Return [x, y] of the center of cell containing provided text 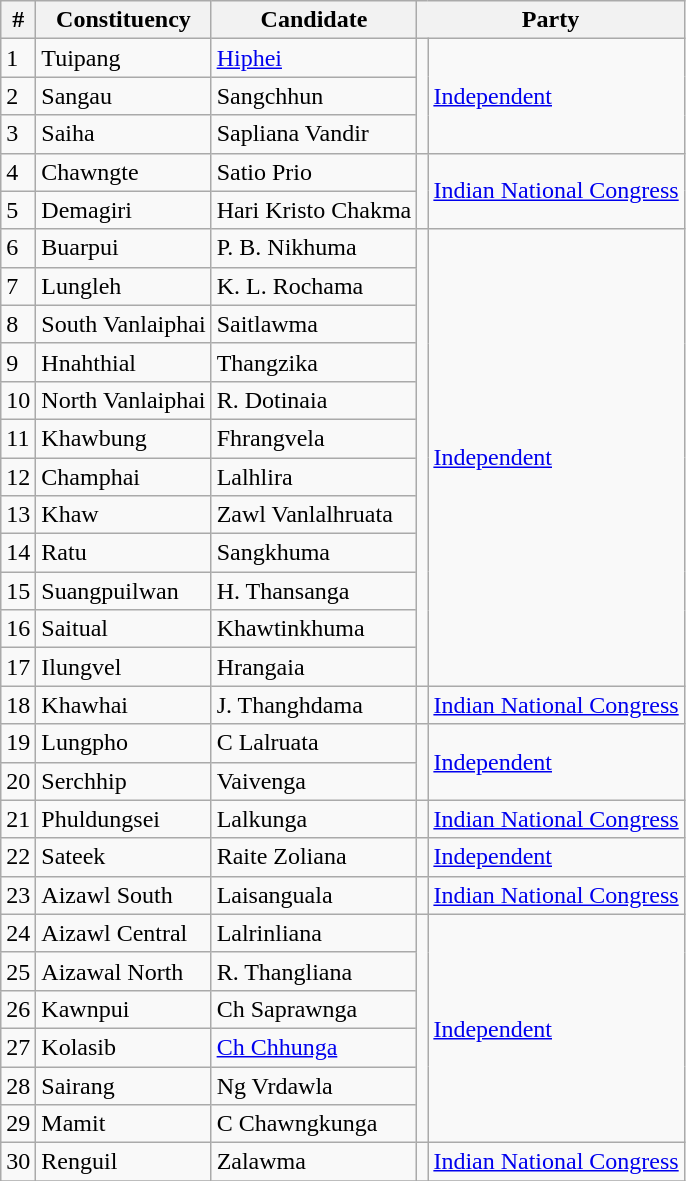
Zawl Vanlalhruata [314, 515]
16 [18, 629]
K. L. Rochama [314, 286]
Sangkhuma [314, 553]
R. Thangliana [314, 971]
Sairang [124, 1085]
Saitual [124, 629]
Lalrinliana [314, 933]
Lalkunga [314, 819]
30 [18, 1162]
Satio Prio [314, 172]
Hiphei [314, 58]
Serchhip [124, 781]
J. Thanghdama [314, 705]
Sangau [124, 96]
19 [18, 743]
R. Dotinaia [314, 400]
10 [18, 400]
1 [18, 58]
Khawbung [124, 438]
Demagiri [124, 210]
Candidate [314, 20]
Khawhai [124, 705]
North Vanlaiphai [124, 400]
C Lalruata [314, 743]
Mamit [124, 1124]
Lungpho [124, 743]
Tuipang [124, 58]
Kolasib [124, 1047]
Khaw [124, 515]
Aizawl Central [124, 933]
P. B. Nikhuma [314, 248]
Aizawl South [124, 895]
9 [18, 362]
Sangchhun [314, 96]
Vaivenga [314, 781]
Hnahthial [124, 362]
Thangzika [314, 362]
2 [18, 96]
Ilungvel [124, 667]
Zalawma [314, 1162]
Sapliana Vandir [314, 134]
Khawtinkhuma [314, 629]
Lalhlira [314, 477]
Ng Vrdawla [314, 1085]
27 [18, 1047]
12 [18, 477]
Hrangaia [314, 667]
8 [18, 324]
Fhrangvela [314, 438]
Hari Kristo Chakma [314, 210]
18 [18, 705]
Ratu [124, 553]
Sateek [124, 857]
Kawnpui [124, 1009]
Lungleh [124, 286]
15 [18, 591]
14 [18, 553]
17 [18, 667]
Renguil [124, 1162]
6 [18, 248]
3 [18, 134]
4 [18, 172]
Buarpui [124, 248]
13 [18, 515]
23 [18, 895]
Aizawal North [124, 971]
South Vanlaiphai [124, 324]
# [18, 20]
Laisanguala [314, 895]
20 [18, 781]
Phuldungsei [124, 819]
7 [18, 286]
26 [18, 1009]
Party [550, 20]
H. Thansanga [314, 591]
25 [18, 971]
5 [18, 210]
21 [18, 819]
Saitlawma [314, 324]
22 [18, 857]
24 [18, 933]
Constituency [124, 20]
Chawngte [124, 172]
C Chawngkunga [314, 1124]
Suangpuilwan [124, 591]
Raite Zoliana [314, 857]
Ch Chhunga [314, 1047]
Ch Saprawnga [314, 1009]
Champhai [124, 477]
Saiha [124, 134]
28 [18, 1085]
29 [18, 1124]
11 [18, 438]
